Return the [X, Y] coordinate for the center point of the cell that contains the specified text.  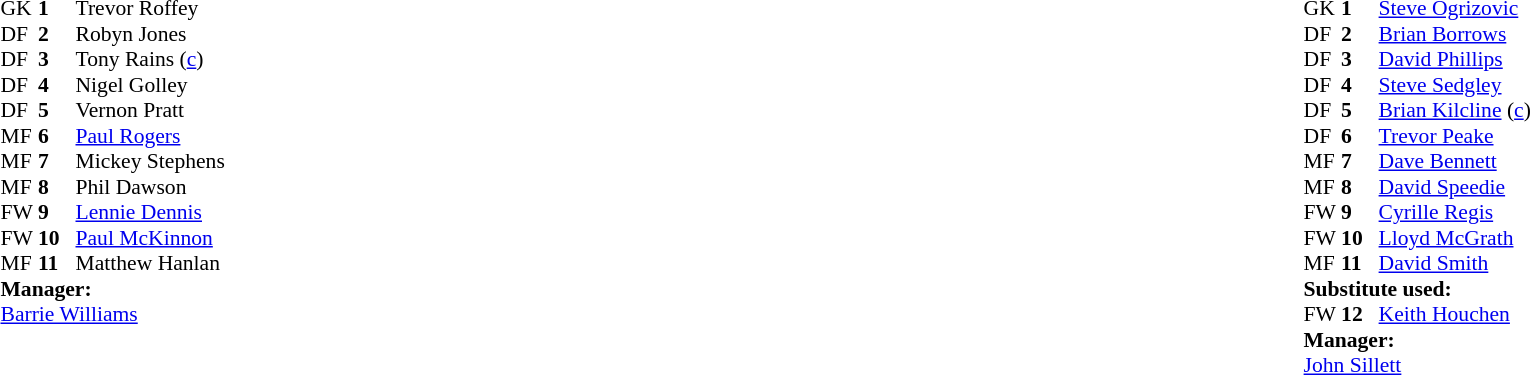
Manager: [112, 289]
Mickey Stephens [150, 161]
Paul Rogers [150, 136]
Nigel Golley [150, 85]
Matthew Hanlan [150, 263]
Barrie Williams [112, 315]
Paul McKinnon [150, 238]
Lennie Dennis [150, 213]
12 [1360, 315]
Tony Rains (c) [150, 59]
Vernon Pratt [150, 111]
Robyn Jones [150, 34]
Phil Dawson [150, 187]
